Output the [x, y] coordinate of the center of the cell containing the given text.  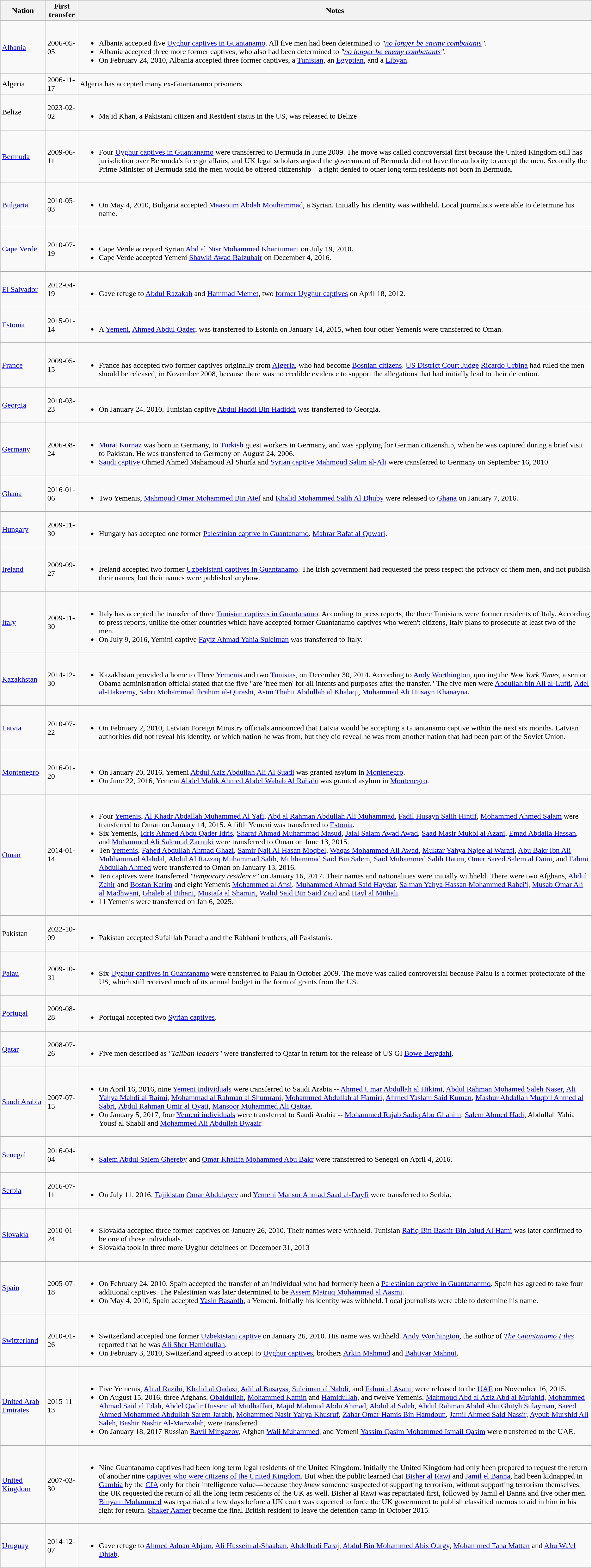
Algeria has accepted many ex-Guantanamo prisoners [335, 84]
Albania [23, 47]
Pakistan [23, 933]
Switzerland [23, 1341]
Portugal accepted two Syrian captives. [335, 1013]
2006-08-24 [62, 449]
2016-04-04 [62, 1155]
2010-07-19 [62, 249]
Hungary has accepted one former Palestinian captive in Guantanamo, Mahrar Rafat al Quwari. [335, 529]
Uruguay [23, 1546]
2010-01-26 [62, 1341]
Salem Abdul Salem Ghereby and Omar Khalifa Mohammed Abu Bakr were transferred to Senegal on April 4, 2016. [335, 1155]
Montenegro [23, 772]
Ireland [23, 569]
Palau [23, 973]
2007-07-15 [62, 1102]
On July 11, 2016, Tajikistan Omar Abdulayev and Yemeni Mansur Ahmad Saad al-Dayfi were transferred to Serbia. [335, 1190]
Latvia [23, 728]
2005-07-18 [62, 1288]
France [23, 365]
2009-09-27 [62, 569]
2006-05-05 [62, 47]
Majid Khan, a Pakistani citizen and Resident status in the US, was released to Belize [335, 112]
Cape Verde [23, 249]
Georgia [23, 405]
2015-11-13 [62, 1406]
Saudi Arabia [23, 1102]
2008-07-26 [62, 1049]
Spain [23, 1288]
Nation [23, 11]
Bermuda [23, 156]
2023-02-02 [62, 112]
2010-01-24 [62, 1234]
2010-05-03 [62, 205]
El Salvador [23, 289]
United Kingdom [23, 1485]
Ghana [23, 493]
2009-06-11 [62, 156]
Estonia [23, 325]
Cape Verde accepted Syrian Abd al Nisr Mohammed Khantumani on July 19, 2010.Cape Verde accepted Yemeni Shawki Awad Balzuhair on December 4, 2016. [335, 249]
Gave refuge to Abdul Razakah and Hammad Memet, two former Uyghur captives on April 18, 2012. [335, 289]
2012-04-19 [62, 289]
2022-10-09 [62, 933]
2009-05-15 [62, 365]
United Arab Emirates [23, 1406]
Pakistan accepted Sufaillah Paracha and the Rabbani brothers, all Pakistanis. [335, 933]
2016-01-20 [62, 772]
First transfer [62, 11]
2010-07-22 [62, 728]
Gave refuge to Ahmed Adnan Ahjam, Ali Hussein al-Shaaban, Abdelhadi Faraj, Abdul Bin Mohammed Abis Ourgy, Mohammed Taha Mattan and Abu Wa'el Dhiab. [335, 1546]
Portugal [23, 1013]
2006-11-17 [62, 84]
Germany [23, 449]
2009-08-28 [62, 1013]
Italy [23, 622]
2016-01-06 [62, 493]
On January 24, 2010, Tunisian captive Abdul Haddi Bin Hadiddi was transferred to Georgia. [335, 405]
2015-01-14 [62, 325]
Serbia [23, 1190]
Hungary [23, 529]
Senegal [23, 1155]
Slovakia [23, 1234]
Oman [23, 855]
A Yemeni, Ahmed Abdul Qader, was transferred to Estonia on January 14, 2015, when four other Yemenis were transferred to Oman. [335, 325]
Five men described as "Taliban leaders" were transferred to Qatar in return for the release of US GI Bowe Bergdahl. [335, 1049]
Kazakhstan [23, 679]
2010-03-23 [62, 405]
2014-12-30 [62, 679]
Algeria [23, 84]
2016-07-11 [62, 1190]
2014-01-14 [62, 855]
2014-12-07 [62, 1546]
Qatar [23, 1049]
Belize [23, 112]
Two Yemenis, Mahmoud Omar Mohammed Bin Atef and Khalid Mohammed Salih Al Dhuby were released to Ghana on January 7, 2016. [335, 493]
Notes [335, 11]
2007-03-30 [62, 1485]
2009-10-31 [62, 973]
Bulgaria [23, 205]
